Return the (X, Y) coordinate for the center point of the cell that contains the specified text.  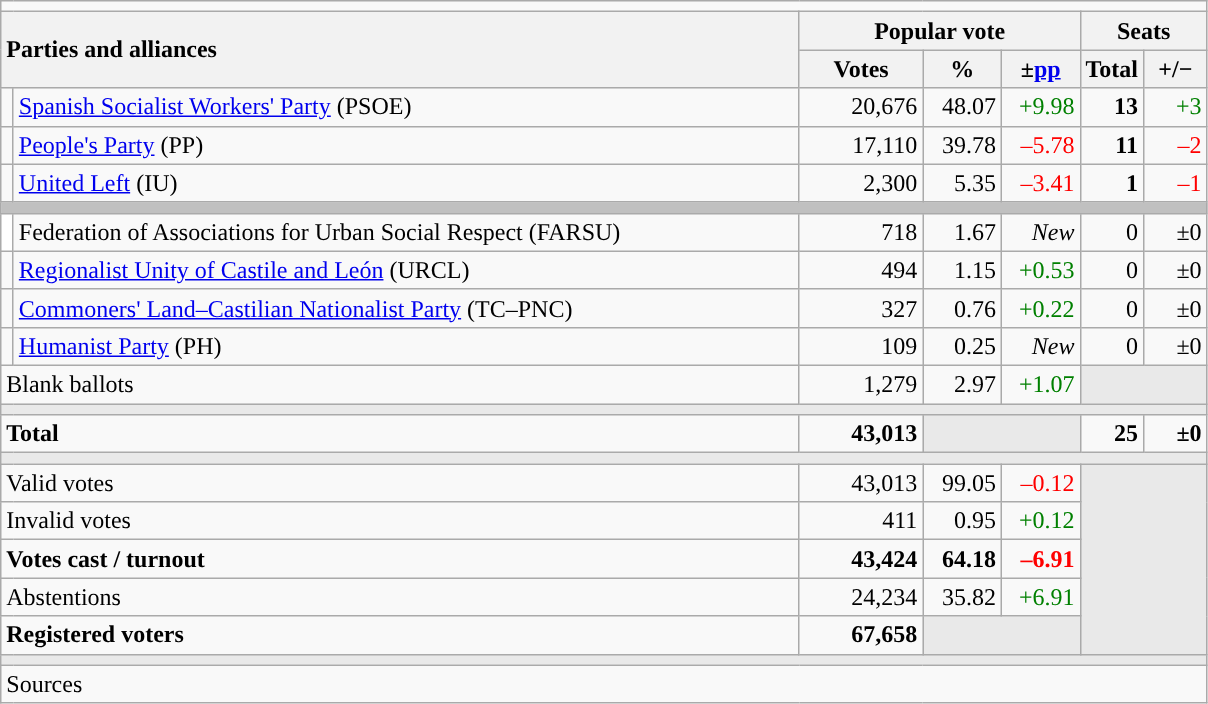
+/− (1176, 69)
64.18 (962, 559)
+0.12 (1040, 521)
1,279 (861, 384)
People's Party (PP) (406, 145)
+6.91 (1040, 597)
% (962, 69)
Invalid votes (400, 521)
327 (861, 308)
Popular vote (940, 31)
Seats (1144, 31)
–0.12 (1040, 483)
494 (861, 270)
24,234 (861, 597)
United Left (IU) (406, 183)
Regionalist Unity of Castile and León (URCL) (406, 270)
–1 (1176, 183)
35.82 (962, 597)
1 (1112, 183)
Abstentions (400, 597)
Spanish Socialist Workers' Party (PSOE) (406, 107)
Votes (861, 69)
–3.41 (1040, 183)
0.95 (962, 521)
Humanist Party (PH) (406, 346)
0.76 (962, 308)
2,300 (861, 183)
11 (1112, 145)
Sources (604, 684)
0.25 (962, 346)
Commoners' Land–Castilian Nationalist Party (TC–PNC) (406, 308)
+3 (1176, 107)
Parties and alliances (400, 50)
20,676 (861, 107)
–5.78 (1040, 145)
+0.22 (1040, 308)
43,424 (861, 559)
Valid votes (400, 483)
+0.53 (1040, 270)
39.78 (962, 145)
Registered voters (400, 635)
13 (1112, 107)
+9.98 (1040, 107)
1.67 (962, 232)
411 (861, 521)
48.07 (962, 107)
1.15 (962, 270)
67,658 (861, 635)
Federation of Associations for Urban Social Respect (FARSU) (406, 232)
17,110 (861, 145)
2.97 (962, 384)
–2 (1176, 145)
718 (861, 232)
25 (1112, 434)
+1.07 (1040, 384)
99.05 (962, 483)
5.35 (962, 183)
±pp (1040, 69)
109 (861, 346)
Blank ballots (400, 384)
Votes cast / turnout (400, 559)
–6.91 (1040, 559)
